Detect which cell encompasses the target text, then output its (X, Y) center coordinate. 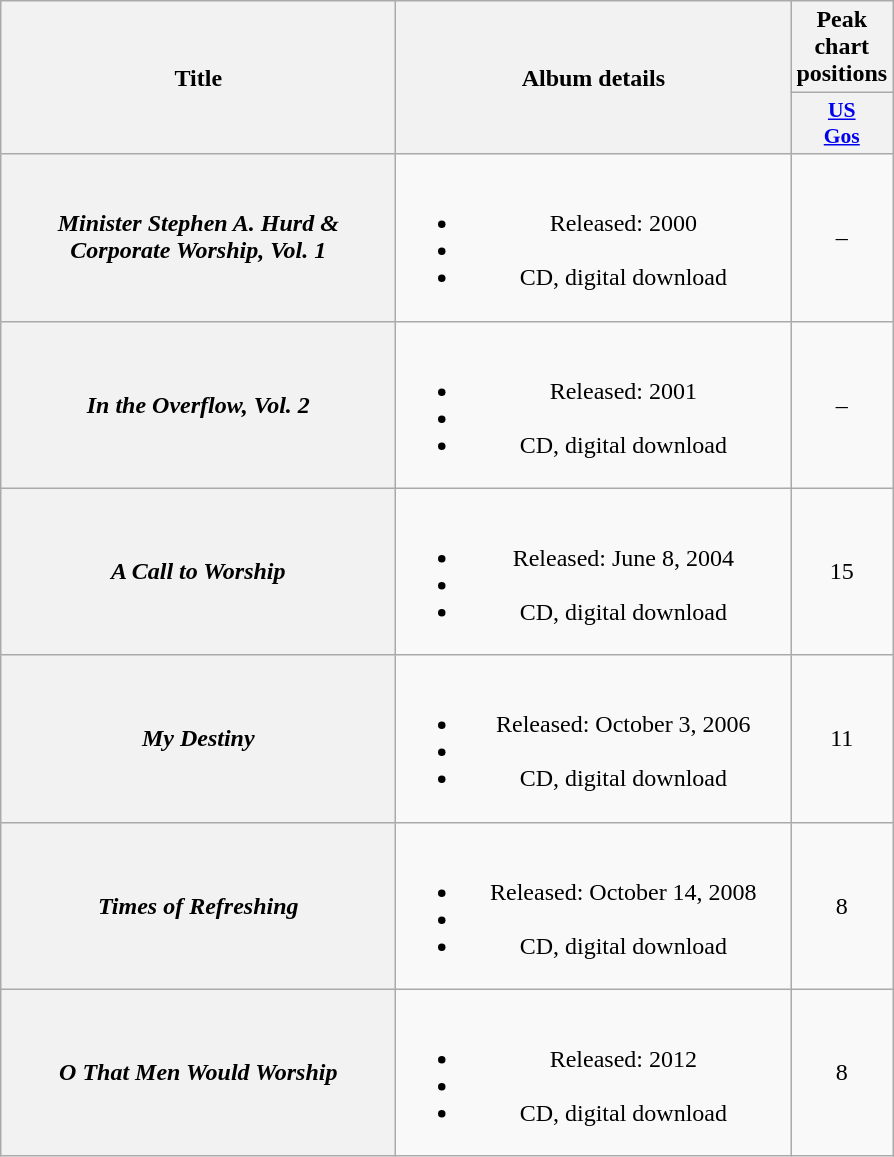
Released: October 14, 2008CD, digital download (594, 906)
O That Men Would Worship (198, 1072)
USGos (842, 124)
A Call to Worship (198, 572)
Peak chart positions (842, 47)
11 (842, 738)
Times of Refreshing (198, 906)
Minister Stephen A. Hurd & Corporate Worship, Vol. 1 (198, 238)
My Destiny (198, 738)
Released: 2000CD, digital download (594, 238)
Released: 2001CD, digital download (594, 404)
In the Overflow, Vol. 2 (198, 404)
Released: June 8, 2004CD, digital download (594, 572)
Title (198, 78)
Released: October 3, 2006CD, digital download (594, 738)
Released: 2012CD, digital download (594, 1072)
15 (842, 572)
Album details (594, 78)
